Extract the [x, y] coordinate from the center of the cell holding the provided text.  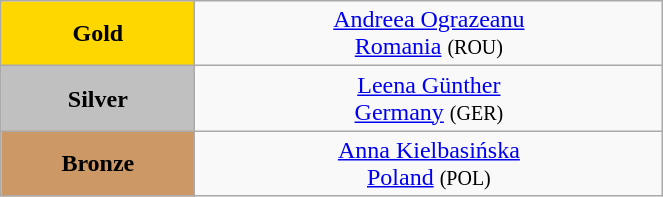
Silver [98, 98]
Andreea OgrazeanuRomania (ROU) [429, 34]
Anna KielbasińskaPoland (POL) [429, 164]
Gold [98, 34]
Bronze [98, 164]
Leena GüntherGermany (GER) [429, 98]
